Extract the (X, Y) coordinate from the center of the cell holding the provided text.  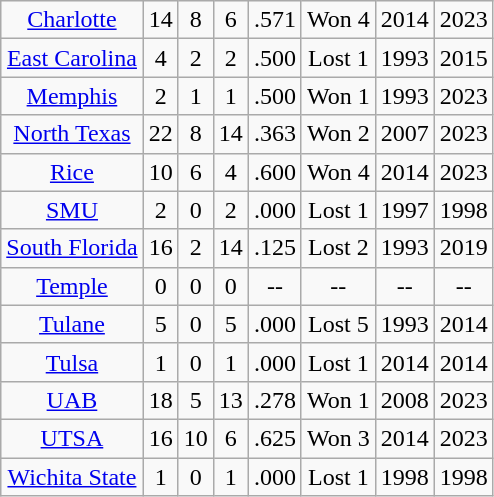
.278 (274, 400)
Wichita State (72, 477)
13 (230, 400)
UTSA (72, 438)
.363 (274, 134)
Won 3 (338, 438)
2015 (464, 58)
East Carolina (72, 58)
Tulane (72, 324)
Rice (72, 172)
North Texas (72, 134)
.125 (274, 248)
Charlotte (72, 20)
2007 (404, 134)
.625 (274, 438)
Won 2 (338, 134)
.600 (274, 172)
22 (160, 134)
Tulsa (72, 362)
Lost 5 (338, 324)
South Florida (72, 248)
SMU (72, 210)
Temple (72, 286)
1997 (404, 210)
Memphis (72, 96)
.571 (274, 20)
18 (160, 400)
2008 (404, 400)
UAB (72, 400)
Lost 2 (338, 248)
2019 (464, 248)
